Pinpoint the cell where the given text exists, returning its (x, y) midpoint coordinate. 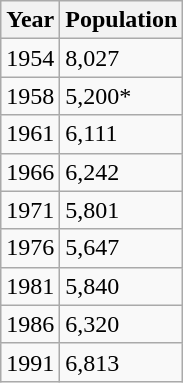
6,242 (122, 172)
5,801 (122, 210)
5,840 (122, 286)
8,027 (122, 58)
5,647 (122, 248)
Year (30, 20)
Population (122, 20)
1991 (30, 362)
1981 (30, 286)
6,111 (122, 134)
1961 (30, 134)
6,320 (122, 324)
5,200* (122, 96)
1986 (30, 324)
1976 (30, 248)
1958 (30, 96)
1954 (30, 58)
1971 (30, 210)
1966 (30, 172)
6,813 (122, 362)
